Scan for the cell matching the given text and deliver its [x, y] coordinate at center. 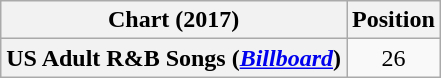
Chart (2017) [174, 20]
Position [394, 20]
US Adult R&B Songs (Billboard) [174, 58]
26 [394, 58]
